For the text-containing cell, return its midpoint in (x, y) coordinate format. 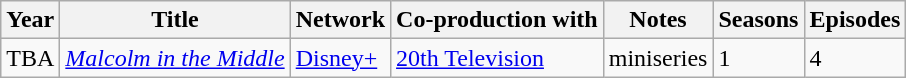
Title (175, 20)
Seasons (758, 20)
1 (758, 58)
Notes (658, 20)
Co-production with (498, 20)
20th Television (498, 58)
Disney+ (340, 58)
miniseries (658, 58)
Episodes (855, 20)
4 (855, 58)
TBA (30, 58)
Network (340, 20)
Year (30, 20)
Malcolm in the Middle (175, 58)
